Return the (X, Y) coordinate for the center point of the cell that contains the specified text.  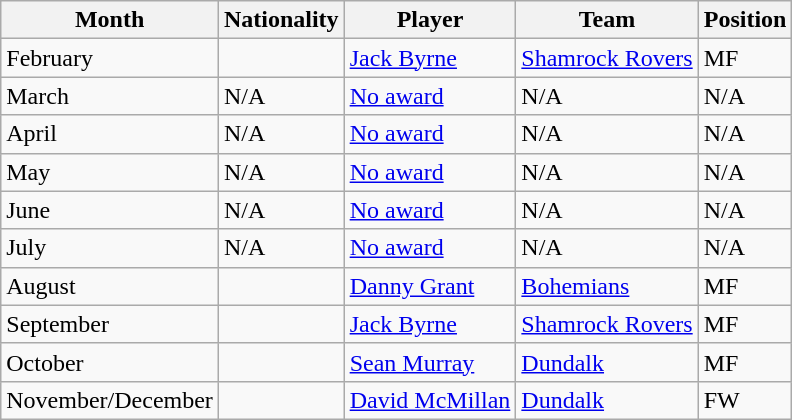
Sean Murray (430, 362)
July (110, 248)
February (110, 58)
Danny Grant (430, 286)
September (110, 324)
November/December (110, 400)
June (110, 210)
Team (607, 20)
David McMillan (430, 400)
May (110, 172)
April (110, 134)
Bohemians (607, 286)
Nationality (281, 20)
FW (745, 400)
Position (745, 20)
October (110, 362)
Month (110, 20)
March (110, 96)
August (110, 286)
Player (430, 20)
